Scan for the cell matching the given text and deliver its (X, Y) coordinate at center. 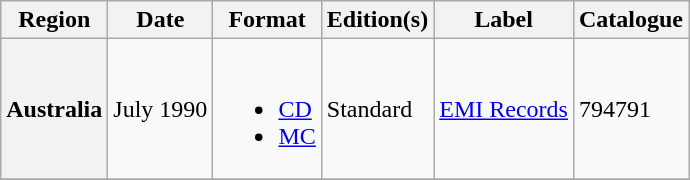
Label (504, 20)
Region (54, 20)
Edition(s) (377, 20)
CDMC (267, 109)
Australia (54, 109)
794791 (630, 109)
Catalogue (630, 20)
EMI Records (504, 109)
Standard (377, 109)
July 1990 (160, 109)
Format (267, 20)
Date (160, 20)
